Locate the cell with the specified text and output its [X, Y] center coordinate. 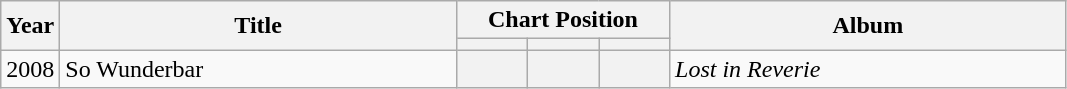
Album [868, 26]
Year [30, 26]
Title [258, 26]
Lost in Reverie [868, 69]
So Wunderbar [258, 69]
2008 [30, 69]
Chart Position [562, 20]
